Determine the [X, Y] coordinate at the center of the cell enclosing the given text.  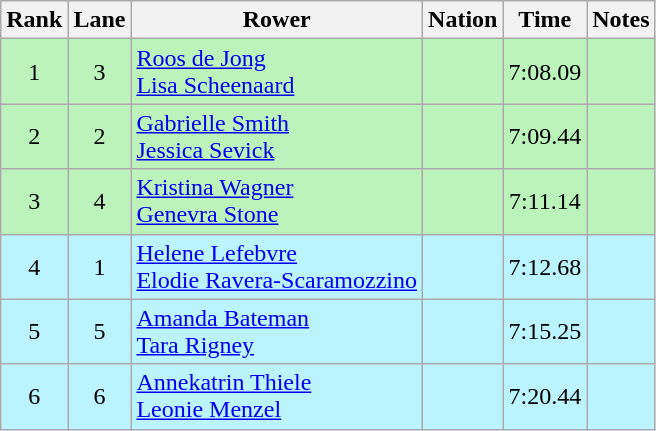
Time [545, 20]
Roos de JongLisa Scheenaard [277, 72]
Gabrielle SmithJessica Sevick [277, 136]
7:15.25 [545, 332]
Nation [463, 20]
Lane [100, 20]
Rank [34, 20]
7:09.44 [545, 136]
Rower [277, 20]
Amanda BatemanTara Rigney [277, 332]
Notes [621, 20]
7:11.14 [545, 202]
7:20.44 [545, 396]
7:12.68 [545, 266]
Annekatrin ThieleLeonie Menzel [277, 396]
Kristina WagnerGenevra Stone [277, 202]
7:08.09 [545, 72]
Helene LefebvreElodie Ravera-Scaramozzino [277, 266]
